Scan for the cell matching the given text and deliver its [X, Y] coordinate at center. 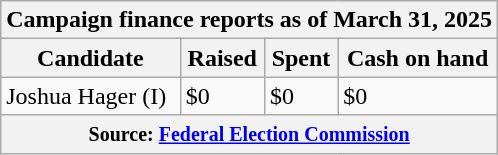
Source: Federal Election Commission [250, 134]
Candidate [90, 58]
Raised [222, 58]
Spent [300, 58]
Campaign finance reports as of March 31, 2025 [250, 20]
Cash on hand [418, 58]
Joshua Hager (I) [90, 96]
